Determine the (x, y) coordinate at the center of the cell enclosing the given text.  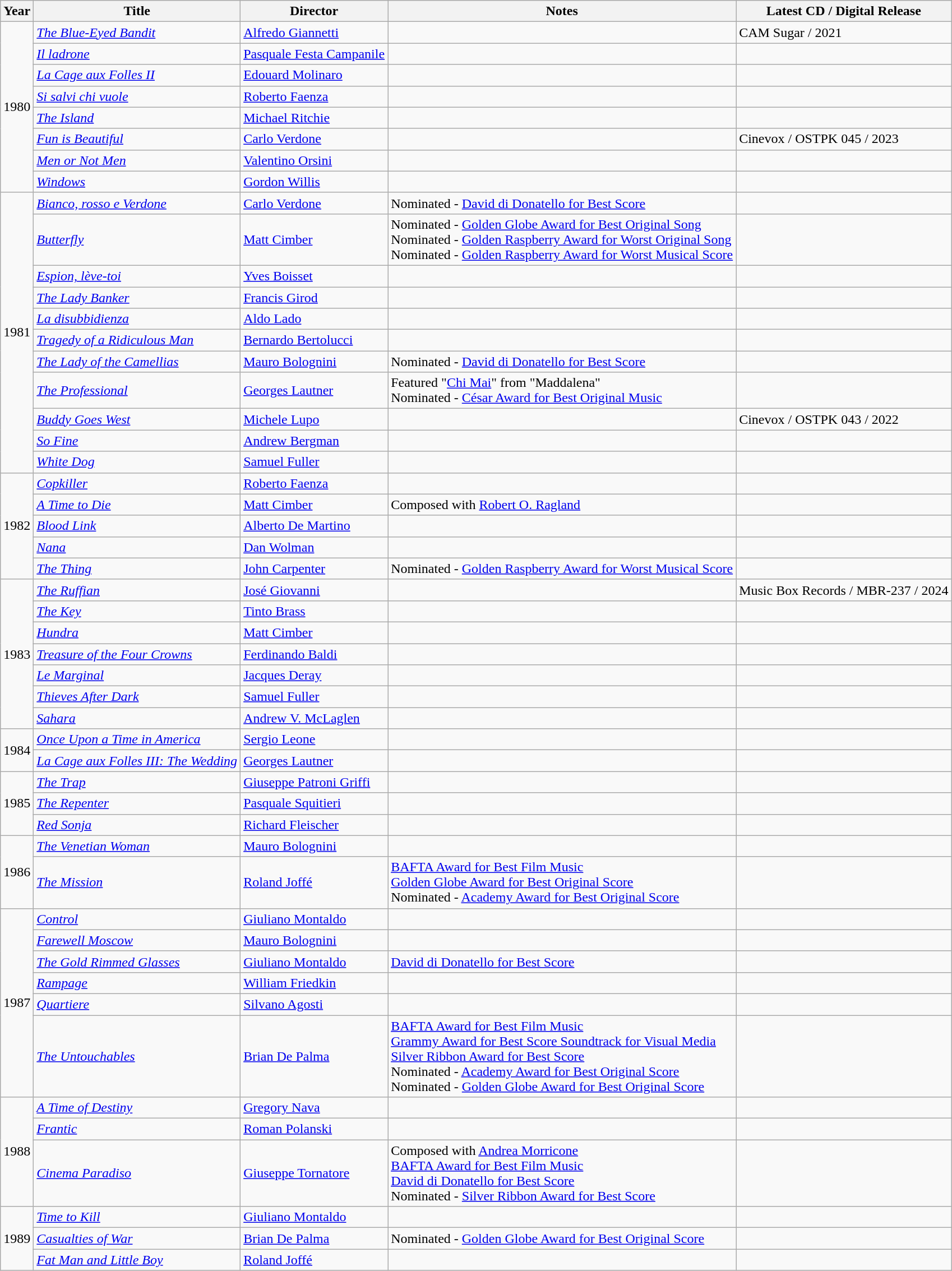
Francis Girod (314, 298)
Bianco, rosso e Verdone (137, 203)
Alberto De Martino (314, 526)
Rampage (137, 983)
Music Box Records / MBR-237 / 2024 (844, 590)
The Lady Banker (137, 298)
Year (17, 11)
Latest CD / Digital Release (844, 11)
Cinema Paradiso (137, 1173)
Si salvi chi vuole (137, 96)
Thieves After Dark (137, 697)
Silvano Agosti (314, 1004)
Aldo Lado (314, 319)
Sahara (137, 718)
1985 (17, 803)
CAM Sugar / 2021 (844, 33)
Sergio Leone (314, 740)
John Carpenter (314, 569)
Farewell Moscow (137, 940)
White Dog (137, 462)
The Lady of the Camellias (137, 362)
The Venetian Woman (137, 846)
The Mission (137, 882)
Composed with Andrea MorriconeBAFTA Award for Best Film MusicDavid di Donatello for Best ScoreNominated - Silver Ribbon Award for Best Score (562, 1173)
1982 (17, 526)
Director (314, 11)
Control (137, 919)
Tragedy of a Ridiculous Man (137, 340)
William Friedkin (314, 983)
A Time to Die (137, 505)
Cinevox / OSTPK 045 / 2023 (844, 139)
Men or Not Men (137, 160)
Ferdinando Baldi (314, 654)
A Time of Destiny (137, 1108)
Bernardo Bertolucci (314, 340)
Roman Polanski (314, 1129)
Fat Man and Little Boy (137, 1260)
Nominated - Golden Raspberry Award for Worst Musical Score (562, 569)
Richard Fleischer (314, 825)
David di Donatello for Best Score (562, 962)
Copkiller (137, 483)
Giuseppe Tornatore (314, 1173)
Edouard Molinaro (314, 75)
Giuseppe Patroni Griffi (314, 782)
Composed with Robert O. Ragland (562, 505)
The Thing (137, 569)
Hundra (137, 632)
Blood Link (137, 526)
The Gold Rimmed Glasses (137, 962)
1981 (17, 332)
Espion, lève-toi (137, 276)
So Fine (137, 441)
Nana (137, 547)
Buddy Goes West (137, 419)
Dan Wolman (314, 547)
Gordon Willis (314, 182)
The Ruffian (137, 590)
Jacques Deray (314, 676)
Notes (562, 11)
The Professional (137, 390)
The Repenter (137, 803)
Casualties of War (137, 1238)
Time to Kill (137, 1217)
José Giovanni (314, 590)
Red Sonja (137, 825)
Pasquale Squitieri (314, 803)
Tinto Brass (314, 611)
Fun is Beautiful (137, 139)
Yves Boisset (314, 276)
1987 (17, 1002)
Alfredo Giannetti (314, 33)
1980 (17, 107)
Quartiere (137, 1004)
Gregory Nava (314, 1108)
Andrew V. McLaglen (314, 718)
Le Marginal (137, 676)
Windows (137, 182)
Butterfly (137, 239)
Title (137, 11)
Andrew Bergman (314, 441)
The Island (137, 118)
Treasure of the Four Crowns (137, 654)
Michele Lupo (314, 419)
The Trap (137, 782)
Michael Ritchie (314, 118)
Featured "Chi Mai" from "Maddalena"Nominated - César Award for Best Original Music (562, 390)
Valentino Orsini (314, 160)
1989 (17, 1238)
1986 (17, 872)
La Cage aux Folles III: The Wedding (137, 761)
Cinevox / OSTPK 043 / 2022 (844, 419)
The Key (137, 611)
The Untouchables (137, 1056)
Once Upon a Time in America (137, 740)
Frantic (137, 1129)
La Cage aux Folles II (137, 75)
1984 (17, 750)
Pasquale Festa Campanile (314, 54)
1988 (17, 1152)
1983 (17, 654)
The Blue-Eyed Bandit (137, 33)
Il ladrone (137, 54)
La disubbidienza (137, 319)
BAFTA Award for Best Film MusicGolden Globe Award for Best Original ScoreNominated - Academy Award for Best Original Score (562, 882)
Nominated - Golden Globe Award for Best Original Score (562, 1238)
